Identify which cell holds the provided text, then report its (x, y) central coordinate. 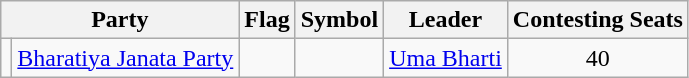
Contesting Seats (598, 20)
Flag (267, 20)
Bharatiya Janata Party (126, 58)
Uma Bharti (446, 58)
Symbol (339, 20)
Leader (446, 20)
40 (598, 58)
Party (120, 20)
